Return (x, y) of the center of cell containing provided text 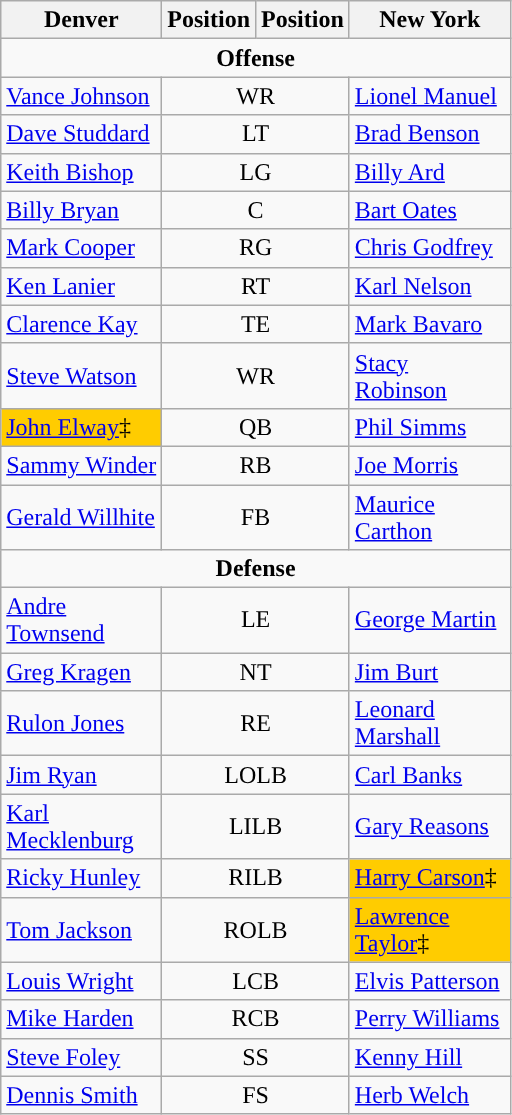
Brad Benson (430, 134)
Phil Simms (430, 427)
Billy Ard (430, 172)
Rulon Jones (82, 724)
RCB (256, 1019)
Gerald Willhite (82, 516)
Carl Banks (430, 775)
Denver (82, 20)
Mark Cooper (82, 248)
Ken Lanier (82, 286)
Andre Townsend (82, 620)
RILB (256, 878)
Tom Jackson (82, 930)
New York (430, 20)
Stacy Robinson (430, 376)
LT (256, 134)
Karl Mecklenburg (82, 826)
QB (256, 427)
RE (256, 724)
ROLB (256, 930)
LCB (256, 981)
Jim Burt (430, 672)
Defense (256, 569)
LOLB (256, 775)
Billy Bryan (82, 210)
Joe Morris (430, 465)
Herb Welch (430, 1095)
NT (256, 672)
Steve Watson (82, 376)
Jim Ryan (82, 775)
Louis Wright (82, 981)
Elvis Patterson (430, 981)
Lawrence Taylor‡ (430, 930)
SS (256, 1057)
Steve Foley (82, 1057)
George Martin (430, 620)
Keith Bishop (82, 172)
Dave Studdard (82, 134)
Vance Johnson (82, 96)
Greg Kragen (82, 672)
Ricky Hunley (82, 878)
FB (256, 516)
Perry Williams (430, 1019)
Maurice Carthon (430, 516)
Mark Bavaro (430, 324)
TE (256, 324)
Bart Oates (430, 210)
Gary Reasons (430, 826)
Karl Nelson (430, 286)
John Elway‡ (82, 427)
Kenny Hill (430, 1057)
Sammy Winder (82, 465)
Offense (256, 58)
C (256, 210)
LILB (256, 826)
Dennis Smith (82, 1095)
FS (256, 1095)
RB (256, 465)
Lionel Manuel (430, 96)
Harry Carson‡ (430, 878)
RG (256, 248)
Mike Harden (82, 1019)
Leonard Marshall (430, 724)
LE (256, 620)
Chris Godfrey (430, 248)
RT (256, 286)
Clarence Kay (82, 324)
LG (256, 172)
